Determine the (X, Y) coordinate at the center of the cell enclosing the given text.  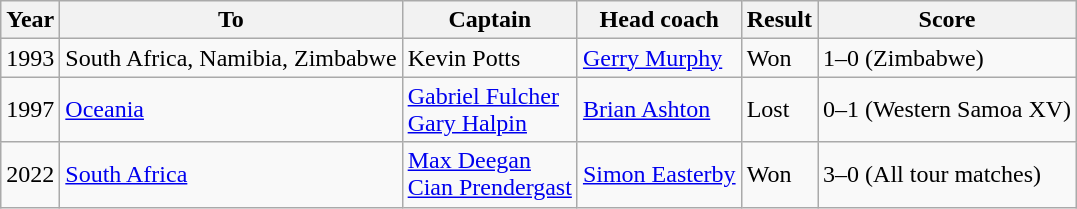
Gabriel Fulcher Gary Halpin (490, 110)
Result (779, 20)
0–1 (Western Samoa XV) (948, 110)
Captain (490, 20)
Head coach (659, 20)
To (231, 20)
Oceania (231, 110)
Gerry Murphy (659, 58)
Lost (779, 110)
South Africa (231, 174)
Kevin Potts (490, 58)
South Africa, Namibia, Zimbabwe (231, 58)
Year (30, 20)
Simon Easterby (659, 174)
Score (948, 20)
2022 (30, 174)
1–0 (Zimbabwe) (948, 58)
3–0 (All tour matches) (948, 174)
Brian Ashton (659, 110)
1993 (30, 58)
1997 (30, 110)
Max Deegan Cian Prendergast (490, 174)
